Provide the [X, Y] coordinate of the cell's center where the given text is located.  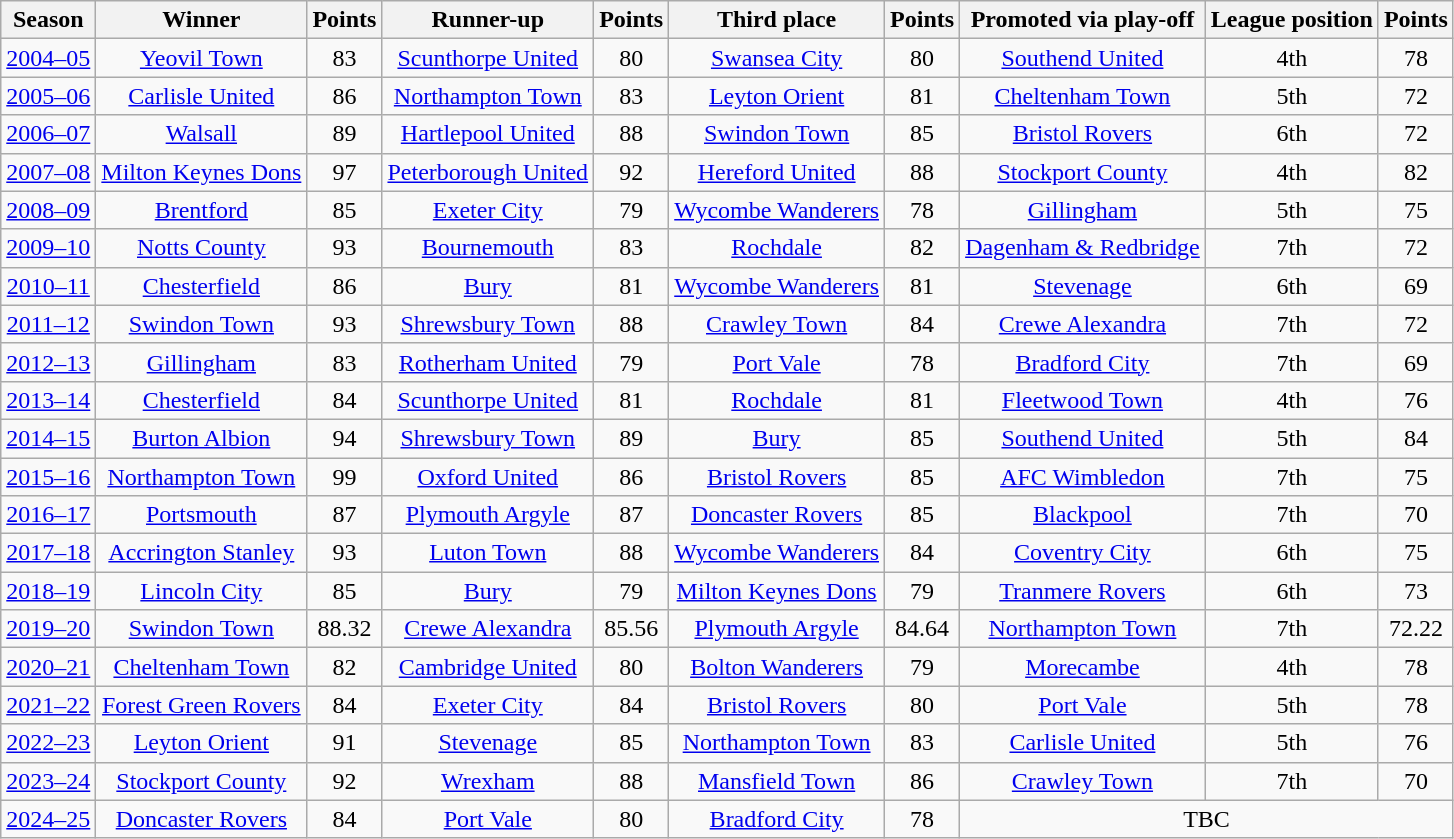
Luton Town [488, 553]
Runner-up [488, 20]
Brentford [202, 210]
Portsmouth [202, 515]
73 [1416, 591]
2017–18 [48, 553]
2010–11 [48, 286]
84.64 [922, 629]
Bournemouth [488, 248]
2007–08 [48, 172]
Hartlepool United [488, 134]
2015–16 [48, 477]
2004–05 [48, 58]
Promoted via play-off [1083, 20]
91 [344, 743]
2022–23 [48, 743]
94 [344, 438]
Morecambe [1083, 667]
72.22 [1416, 629]
2008–09 [48, 210]
2023–24 [48, 781]
Lincoln City [202, 591]
League position [1292, 20]
Rotherham United [488, 362]
Swansea City [777, 58]
Blackpool [1083, 515]
Cambridge United [488, 667]
99 [344, 477]
97 [344, 172]
2012–13 [48, 362]
Forest Green Rovers [202, 705]
Accrington Stanley [202, 553]
Yeovil Town [202, 58]
Notts County [202, 248]
Wrexham [488, 781]
2020–21 [48, 667]
Oxford United [488, 477]
Walsall [202, 134]
Peterborough United [488, 172]
2005–06 [48, 96]
Mansfield Town [777, 781]
Third place [777, 20]
88.32 [344, 629]
2014–15 [48, 438]
Bolton Wanderers [777, 667]
TBC [1207, 819]
2019–20 [48, 629]
2024–25 [48, 819]
AFC Wimbledon [1083, 477]
Winner [202, 20]
2021–22 [48, 705]
2011–12 [48, 324]
2006–07 [48, 134]
2009–10 [48, 248]
85.56 [632, 629]
2018–19 [48, 591]
2013–14 [48, 400]
Season [48, 20]
Burton Albion [202, 438]
Tranmere Rovers [1083, 591]
2016–17 [48, 515]
Hereford United [777, 172]
Dagenham & Redbridge [1083, 248]
Coventry City [1083, 553]
Fleetwood Town [1083, 400]
